Search for the cell housing the specified text and yield its [X, Y] center coordinate. 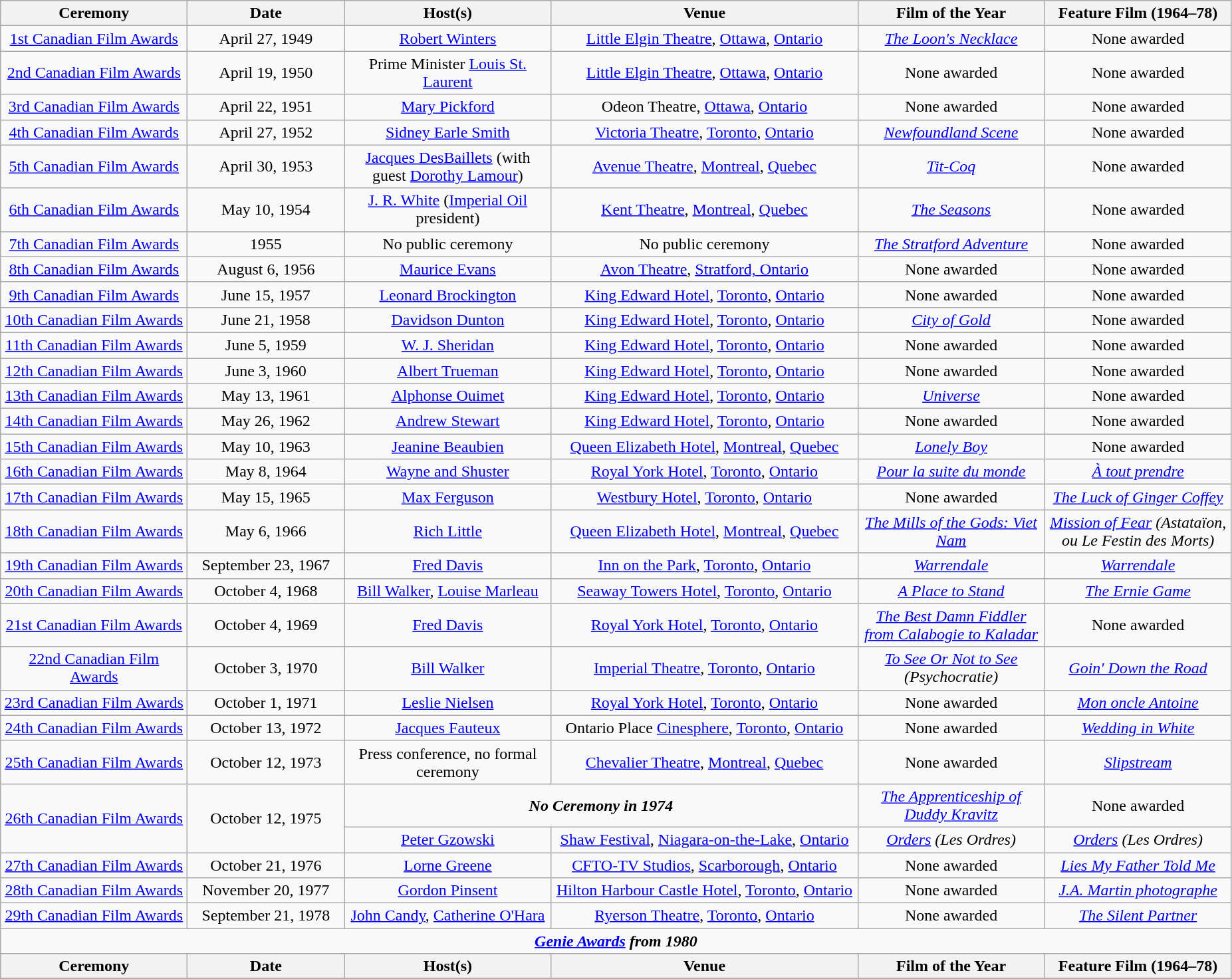
Lies My Father Told Me [1138, 865]
April 30, 1953 [266, 166]
5th Canadian Film Awards [94, 166]
6th Canadian Film Awards [94, 210]
Seaway Towers Hotel, Toronto, Ontario [705, 591]
Rich Little [448, 532]
The Mills of the Gods: Viet Nam [951, 532]
Sidney Earle Smith [448, 132]
May 26, 1962 [266, 421]
The Luck of Ginger Coffey [1138, 497]
The Apprenticeship of Duddy Kravitz [951, 806]
June 3, 1960 [266, 370]
Jacques Fauteux [448, 728]
City of Gold [951, 320]
Imperial Theatre, Toronto, Ontario [705, 669]
Pour la suite du monde [951, 472]
Mission of Fear (Astataïon, ou Le Festin des Morts) [1138, 532]
15th Canadian Film Awards [94, 447]
The Silent Partner [1138, 916]
Bill Walker, Louise Marleau [448, 591]
October 21, 1976 [266, 865]
Chevalier Theatre, Montreal, Quebec [705, 762]
April 27, 1949 [266, 39]
May 15, 1965 [266, 497]
Avenue Theatre, Montreal, Quebec [705, 166]
John Candy, Catherine O'Hara [448, 916]
1st Canadian Film Awards [94, 39]
Odeon Theatre, Ottawa, Ontario [705, 107]
September 21, 1978 [266, 916]
Tit-Coq [951, 166]
Gordon Pinsent [448, 891]
7th Canadian Film Awards [94, 244]
Leonard Brockington [448, 294]
May 10, 1963 [266, 447]
Avon Theatre, Stratford, Ontario [705, 269]
Lorne Greene [448, 865]
Shaw Festival, Niagara-on-the-Lake, Ontario [705, 839]
Victoria Theatre, Toronto, Ontario [705, 132]
The Loon's Necklace [951, 39]
June 15, 1957 [266, 294]
Mary Pickford [448, 107]
October 4, 1968 [266, 591]
J. R. White (Imperial Oil president) [448, 210]
26th Canadian Film Awards [94, 817]
Peter Gzowski [448, 839]
Lonely Boy [951, 447]
October 1, 1971 [266, 703]
Hilton Harbour Castle Hotel, Toronto, Ontario [705, 891]
27th Canadian Film Awards [94, 865]
June 5, 1959 [266, 345]
April 22, 1951 [266, 107]
24th Canadian Film Awards [94, 728]
À tout prendre [1138, 472]
20th Canadian Film Awards [94, 591]
23rd Canadian Film Awards [94, 703]
29th Canadian Film Awards [94, 916]
April 27, 1952 [266, 132]
Davidson Dunton [448, 320]
Westbury Hotel, Toronto, Ontario [705, 497]
November 20, 1977 [266, 891]
Ryerson Theatre, Toronto, Ontario [705, 916]
12th Canadian Film Awards [94, 370]
Max Ferguson [448, 497]
Alphonse Ouimet [448, 396]
Wedding in White [1138, 728]
June 21, 1958 [266, 320]
28th Canadian Film Awards [94, 891]
4th Canadian Film Awards [94, 132]
The Ernie Game [1138, 591]
J.A. Martin photographe [1138, 891]
A Place to Stand [951, 591]
Mon oncle Antoine [1138, 703]
September 23, 1967 [266, 566]
21st Canadian Film Awards [94, 625]
8th Canadian Film Awards [94, 269]
Maurice Evans [448, 269]
Kent Theatre, Montreal, Quebec [705, 210]
1955 [266, 244]
May 8, 1964 [266, 472]
Jeanine Beaubien [448, 447]
October 12, 1975 [266, 817]
The Seasons [951, 210]
13th Canadian Film Awards [94, 396]
Press conference, no formal ceremony [448, 762]
No Ceremony in 1974 [601, 806]
Leslie Nielsen [448, 703]
Newfoundland Scene [951, 132]
10th Canadian Film Awards [94, 320]
W. J. Sheridan [448, 345]
August 6, 1956 [266, 269]
2nd Canadian Film Awards [94, 73]
October 12, 1973 [266, 762]
16th Canadian Film Awards [94, 472]
May 10, 1954 [266, 210]
Slipstream [1138, 762]
Ontario Place Cinesphere, Toronto, Ontario [705, 728]
Universe [951, 396]
Inn on the Park, Toronto, Ontario [705, 566]
Genie Awards from 1980 [616, 941]
May 6, 1966 [266, 532]
To See Or Not to See (Psychocratie) [951, 669]
Robert Winters [448, 39]
18th Canadian Film Awards [94, 532]
17th Canadian Film Awards [94, 497]
Jacques DesBaillets (with guest Dorothy Lamour) [448, 166]
Goin' Down the Road [1138, 669]
14th Canadian Film Awards [94, 421]
11th Canadian Film Awards [94, 345]
The Stratford Adventure [951, 244]
Wayne and Shuster [448, 472]
Prime Minister Louis St. Laurent [448, 73]
October 3, 1970 [266, 669]
22nd Canadian Film Awards [94, 669]
Albert Trueman [448, 370]
9th Canadian Film Awards [94, 294]
April 19, 1950 [266, 73]
19th Canadian Film Awards [94, 566]
Bill Walker [448, 669]
The Best Damn Fiddler from Calabogie to Kaladar [951, 625]
3rd Canadian Film Awards [94, 107]
October 4, 1969 [266, 625]
May 13, 1961 [266, 396]
25th Canadian Film Awards [94, 762]
CFTO-TV Studios, Scarborough, Ontario [705, 865]
October 13, 1972 [266, 728]
Andrew Stewart [448, 421]
